Extract the [X, Y] coordinate from the center of the cell holding the provided text.  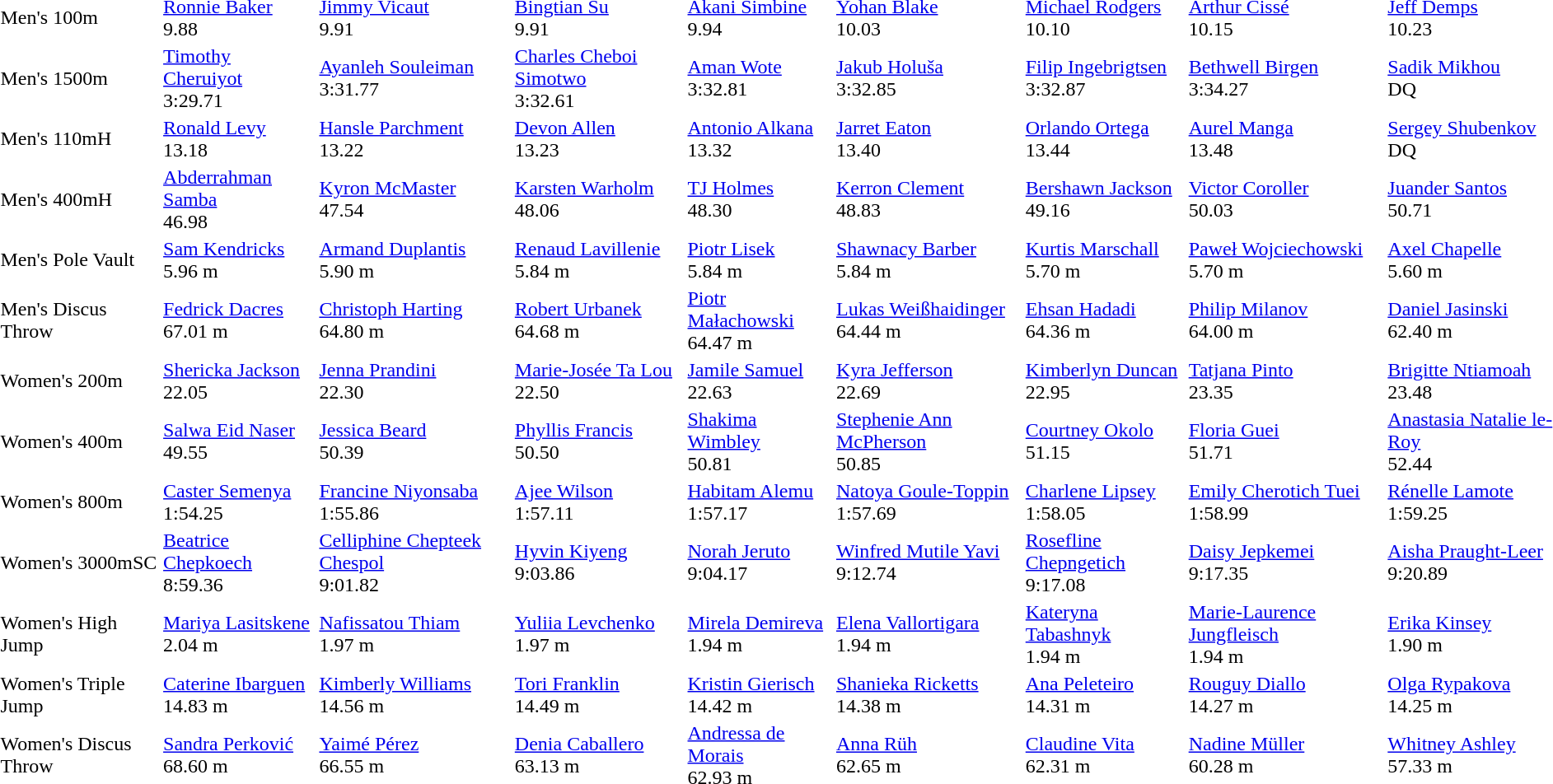
Winfred Mutile Yavi 9:12.74 [928, 562]
Antonio Alkana 13.32 [760, 138]
Ronald Levy 13.18 [239, 138]
Beatrice Chepkoech 8:59.36 [239, 562]
TJ Holmes 48.30 [760, 199]
Hyvin Kiyeng 9:03.86 [598, 562]
Piotr Małachowski 64.47 m [760, 320]
Devon Allen 13.23 [598, 138]
Kristin Gierisch 14.42 m [760, 695]
Philip Milanov 64.00 m [1285, 320]
Fedrick Dacres 67.01 m [239, 320]
Aman Wote 3:32.81 [760, 78]
Salwa Eid Naser 49.55 [239, 441]
Jarret Eaton 13.40 [928, 138]
Orlando Ortega 13.44 [1104, 138]
Tori Franklin 14.49 m [598, 695]
Lukas Weißhaidinger 64.44 m [928, 320]
Renaud Lavillenie 5.84 m [598, 260]
Armand Duplantis 5.90 m [414, 260]
Floria Guei 51.71 [1285, 441]
Nafissatou Thiam 1.97 m [414, 634]
Piotr Lisek 5.84 m [760, 260]
Jakub Holuša 3:32.85 [928, 78]
Paweł Wojciechowski 5.70 m [1285, 260]
Marie-Laurence Jungfleisch 1.94 m [1285, 634]
Stephenie Ann McPherson 50.85 [928, 441]
Phyllis Francis 50.50 [598, 441]
Rosefline Chepngetich 9:17.08 [1104, 562]
Shakima Wimbley 50.81 [760, 441]
Aurel Manga 13.48 [1285, 138]
Caterine Ibarguen 14.83 m [239, 695]
Norah Jeruto 9:04.17 [760, 562]
Kyra Jefferson 22.69 [928, 380]
Charles Cheboi Simotwo 3:32.61 [598, 78]
Ana Peleteiro 14.31 m [1104, 695]
Sam Kendricks 5.96 m [239, 260]
Caster Semenya 1:54.25 [239, 502]
Yuliia Levchenko 1.97 m [598, 634]
Robert Urbanek 64.68 m [598, 320]
Emily Cherotich Tuei 1:58.99 [1285, 502]
Jessica Beard 50.39 [414, 441]
Elena Vallortigara 1.94 m [928, 634]
Daisy Jepkemei 9:17.35 [1285, 562]
Shericka Jackson 22.05 [239, 380]
Kimberly Williams 14.56 m [414, 695]
Karsten Warholm 48.06 [598, 199]
Celliphine Chepteek Chespol 9:01.82 [414, 562]
Ayanleh Souleiman 3:31.77 [414, 78]
Bershawn Jackson 49.16 [1104, 199]
Kimberlyn Duncan 22.95 [1104, 380]
Christoph Harting 64.80 m [414, 320]
Victor Coroller 50.03 [1285, 199]
Kurtis Marschall 5.70 m [1104, 260]
Jenna Prandini 22.30 [414, 380]
Kerron Clement 48.83 [928, 199]
Kyron McMaster 47.54 [414, 199]
Bethwell Birgen 3:34.27 [1285, 78]
Timothy Cheruiyot 3:29.71 [239, 78]
Rouguy Diallo 14.27 m [1285, 695]
Charlene Lipsey 1:58.05 [1104, 502]
Hansle Parchment 13.22 [414, 138]
Tatjana Pinto 23.35 [1285, 380]
Mirela Demireva 1.94 m [760, 634]
Natoya Goule-Toppin 1:57.69 [928, 502]
Abderrahman Samba 46.98 [239, 199]
Shanieka Ricketts 14.38 m [928, 695]
Ajee Wilson 1:57.11 [598, 502]
Filip Ingebrigtsen 3:32.87 [1104, 78]
Marie-Josée Ta Lou 22.50 [598, 380]
Habitam Alemu 1:57.17 [760, 502]
Kateryna Tabashnyk 1.94 m [1104, 634]
Jamile Samuel 22.63 [760, 380]
Ehsan Hadadi 64.36 m [1104, 320]
Francine Niyonsaba 1:55.86 [414, 502]
Courtney Okolo 51.15 [1104, 441]
Shawnacy Barber 5.84 m [928, 260]
Mariya Lasitskene 2.04 m [239, 634]
